Capture the cell that displays the provided text and extract its [X, Y] central coordinate. 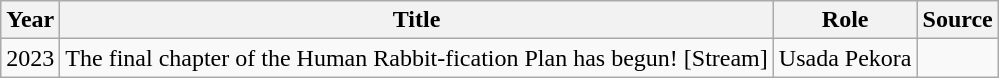
2023 [30, 58]
Year [30, 20]
Role [845, 20]
The final chapter of the Human Rabbit-fication Plan has begun! [Stream] [417, 58]
Usada Pekora [845, 58]
Title [417, 20]
Source [958, 20]
